For the text-containing cell, return its midpoint in [X, Y] coordinate format. 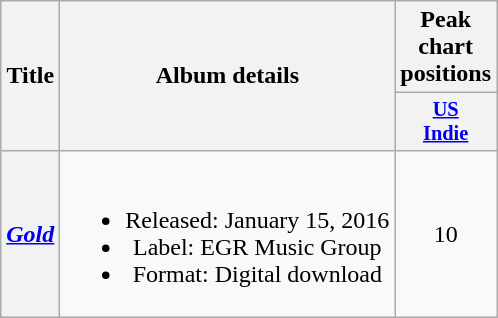
Gold [30, 234]
Title [30, 76]
Album details [228, 76]
Released: January 15, 2016Label: EGR Music GroupFormat: Digital download [228, 234]
USIndie [446, 122]
Peak chart positions [446, 47]
10 [446, 234]
